Search for the cell housing the specified text and yield its [X, Y] center coordinate. 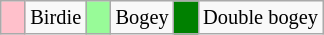
Double bogey [260, 17]
Bogey [142, 17]
Birdie [56, 17]
